Extract the [x, y] coordinate from the center of the cell holding the provided text.  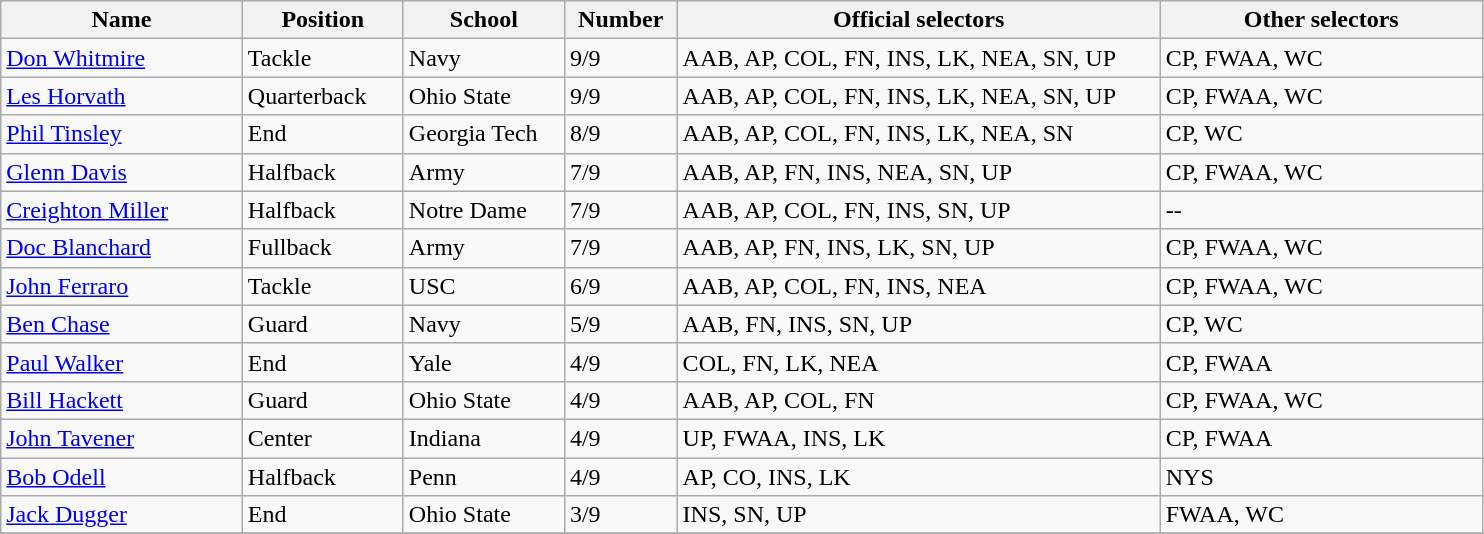
USC [484, 286]
Les Horvath [122, 96]
NYS [1321, 477]
Bill Hackett [122, 400]
Number [620, 20]
School [484, 20]
AAB, AP, COL, FN, INS, NEA [918, 286]
AAB, AP, FN, INS, NEA, SN, UP [918, 172]
Penn [484, 477]
Paul Walker [122, 362]
Don Whitmire [122, 58]
6/9 [620, 286]
Glenn Davis [122, 172]
Position [322, 20]
-- [1321, 210]
UP, FWAA, INS, LK [918, 438]
Name [122, 20]
AAB, AP, COL, FN [918, 400]
Other selectors [1321, 20]
AAB, FN, INS, SN, UP [918, 324]
Bob Odell [122, 477]
AAB, AP, COL, FN, INS, LK, NEA, SN [918, 134]
Notre Dame [484, 210]
3/9 [620, 515]
8/9 [620, 134]
Official selectors [918, 20]
AAB, AP, COL, FN, INS, SN, UP [918, 210]
Georgia Tech [484, 134]
Indiana [484, 438]
FWAA, WC [1321, 515]
John Tavener [122, 438]
Quarterback [322, 96]
Ben Chase [122, 324]
Creighton Miller [122, 210]
COL, FN, LK, NEA [918, 362]
Jack Dugger [122, 515]
AAB, AP, FN, INS, LK, SN, UP [918, 248]
Yale [484, 362]
Center [322, 438]
Fullback [322, 248]
John Ferraro [122, 286]
AP, CO, INS, LK [918, 477]
INS, SN, UP [918, 515]
Phil Tinsley [122, 134]
Doc Blanchard [122, 248]
5/9 [620, 324]
